Return [x, y] of the center of cell containing provided text 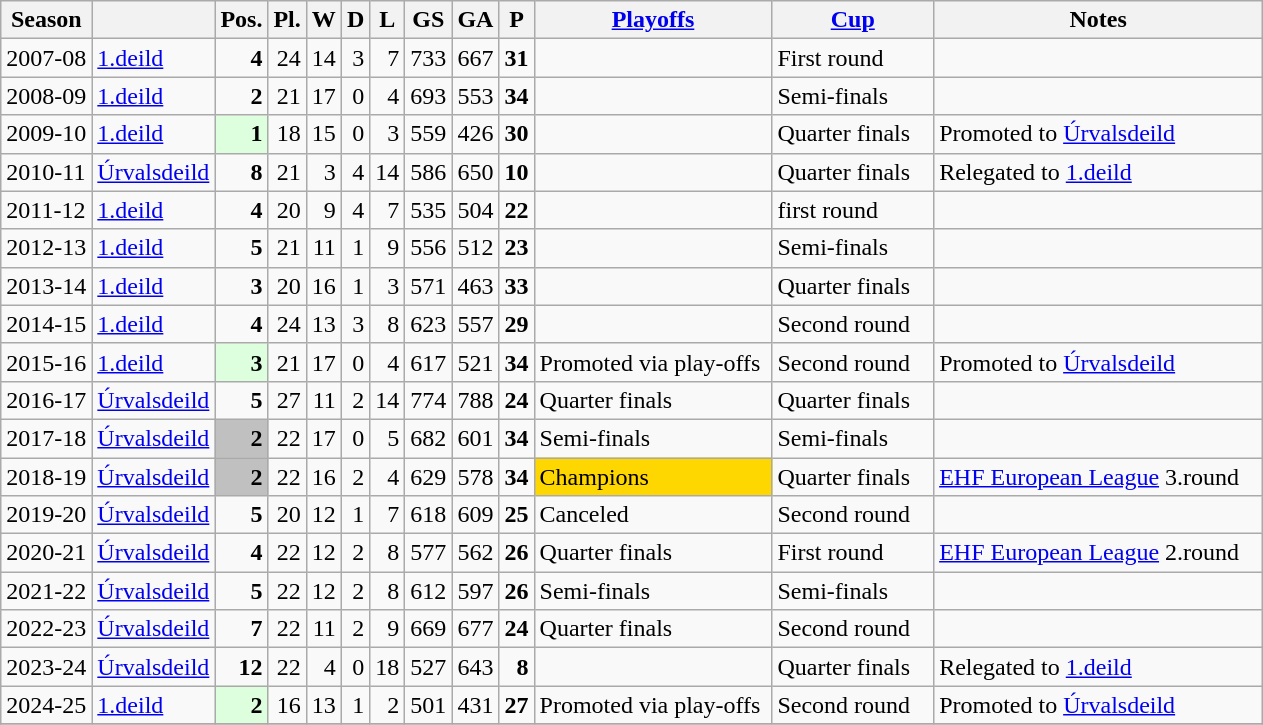
W [324, 20]
431 [476, 705]
30 [516, 134]
Canceled [653, 515]
556 [428, 248]
2010-11 [46, 172]
first round [853, 210]
15 [324, 134]
629 [428, 477]
643 [476, 667]
774 [428, 400]
2017-18 [46, 438]
559 [428, 134]
577 [428, 553]
535 [428, 210]
501 [428, 705]
31 [516, 58]
578 [476, 477]
2021-22 [46, 591]
Cup [853, 20]
29 [516, 324]
682 [428, 438]
2023-24 [46, 667]
612 [428, 591]
426 [476, 134]
667 [476, 58]
23 [516, 248]
GS [428, 20]
2022-23 [46, 629]
Pos. [242, 20]
D [355, 20]
2011-12 [46, 210]
504 [476, 210]
553 [476, 96]
601 [476, 438]
33 [516, 286]
2024-25 [46, 705]
463 [476, 286]
677 [476, 629]
617 [428, 362]
609 [476, 515]
669 [428, 629]
597 [476, 591]
EHF European League 3.round [1098, 477]
EHF European League 2.round [1098, 553]
2009-10 [46, 134]
2018-19 [46, 477]
Pl. [287, 20]
2007-08 [46, 58]
618 [428, 515]
557 [476, 324]
2016-17 [46, 400]
Notes [1098, 20]
2014-15 [46, 324]
586 [428, 172]
571 [428, 286]
2012-13 [46, 248]
2015-16 [46, 362]
10 [516, 172]
Season [46, 20]
Champions [653, 477]
527 [428, 667]
2020-21 [46, 553]
2013-14 [46, 286]
Playoffs [653, 20]
2008-09 [46, 96]
562 [476, 553]
788 [476, 400]
L [388, 20]
521 [476, 362]
P [516, 20]
650 [476, 172]
693 [428, 96]
25 [516, 515]
733 [428, 58]
623 [428, 324]
2019-20 [46, 515]
512 [476, 248]
GA [476, 20]
